Output the (x, y) coordinate of the center of the cell containing the given text.  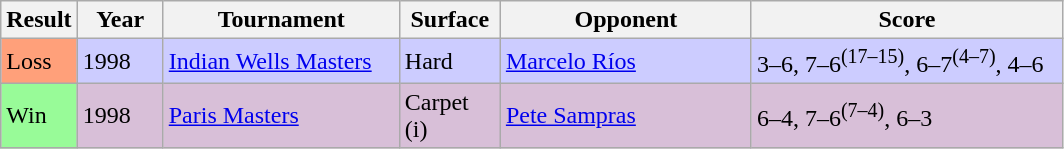
Tournament (281, 20)
Score (906, 20)
Surface (450, 20)
Indian Wells Masters (281, 62)
Loss (39, 62)
Paris Masters (281, 116)
Result (39, 20)
6–4, 7–6(7–4), 6–3 (906, 116)
Hard (450, 62)
Win (39, 116)
Year (120, 20)
Carpet (i) (450, 116)
3–6, 7–6(17–15), 6–7(4–7), 4–6 (906, 62)
Pete Sampras (626, 116)
Marcelo Ríos (626, 62)
Opponent (626, 20)
